For the text-containing cell, return its midpoint in (X, Y) coordinate format. 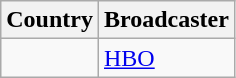
HBO (166, 58)
Broadcaster (166, 20)
Country (50, 20)
